Find where the given text appears and provide that cell's center as [x, y] coordinate. 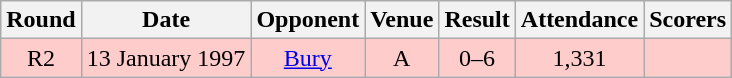
13 January 1997 [166, 58]
0–6 [477, 58]
Opponent [308, 20]
Round [41, 20]
R2 [41, 58]
1,331 [579, 58]
Scorers [688, 20]
Venue [402, 20]
Attendance [579, 20]
A [402, 58]
Bury [308, 58]
Date [166, 20]
Result [477, 20]
